Locate the cell with the specified text and output its [X, Y] center coordinate. 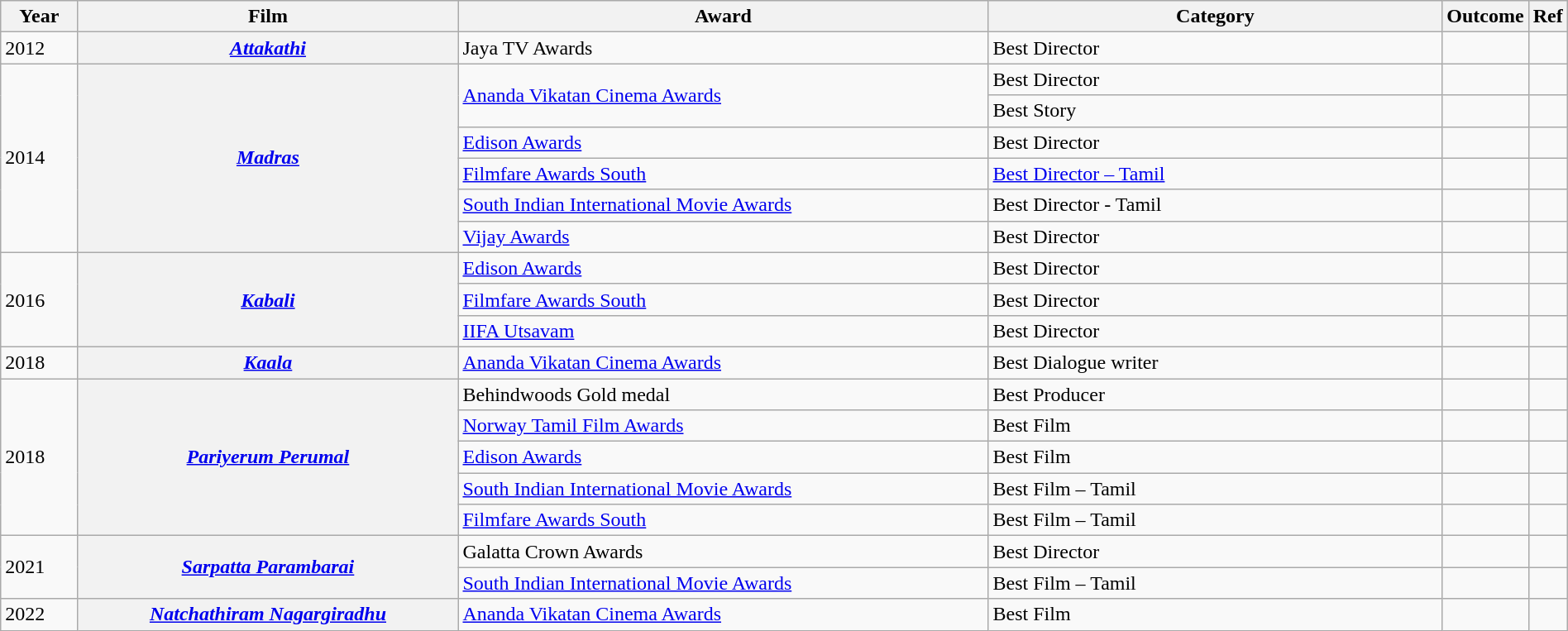
2014 [40, 158]
2021 [40, 567]
Year [40, 17]
2022 [40, 614]
Best Dialogue writer [1216, 362]
Category [1216, 17]
Kaala [268, 362]
2012 [40, 48]
Ref [1548, 17]
Attakathi [268, 48]
Award [723, 17]
Outcome [1485, 17]
Film [268, 17]
Best Director - Tamil [1216, 205]
Kabali [268, 299]
Best Director – Tamil [1216, 174]
Natchathiram Nagargiradhu [268, 614]
Best Story [1216, 111]
Vijay Awards [723, 237]
Madras [268, 158]
Norway Tamil Film Awards [723, 426]
Pariyerum Perumal [268, 457]
Behindwoods Gold medal [723, 394]
IIFA Utsavam [723, 331]
Jaya TV Awards [723, 48]
Galatta Crown Awards [723, 552]
2016 [40, 299]
Sarpatta Parambarai [268, 567]
Best Producer [1216, 394]
